Determine the [X, Y] coordinate at the center of the cell enclosing the given text.  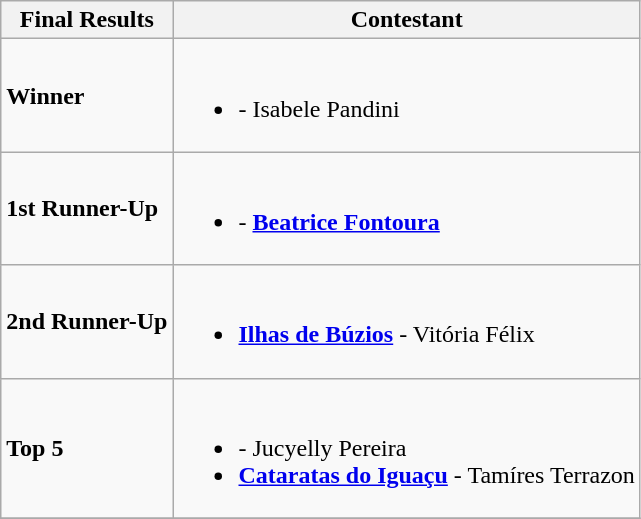
- Isabele Pandini [406, 96]
- Beatrice Fontoura [406, 208]
1st Runner-Up [87, 208]
2nd Runner-Up [87, 322]
- Jucyelly Pereira Cataratas do Iguaçu - Tamíres Terrazon [406, 448]
Contestant [406, 20]
Final Results [87, 20]
Top 5 [87, 448]
Winner [87, 96]
Ilhas de Búzios - Vitória Félix [406, 322]
